Locate the cell with the specified text and output its [X, Y] center coordinate. 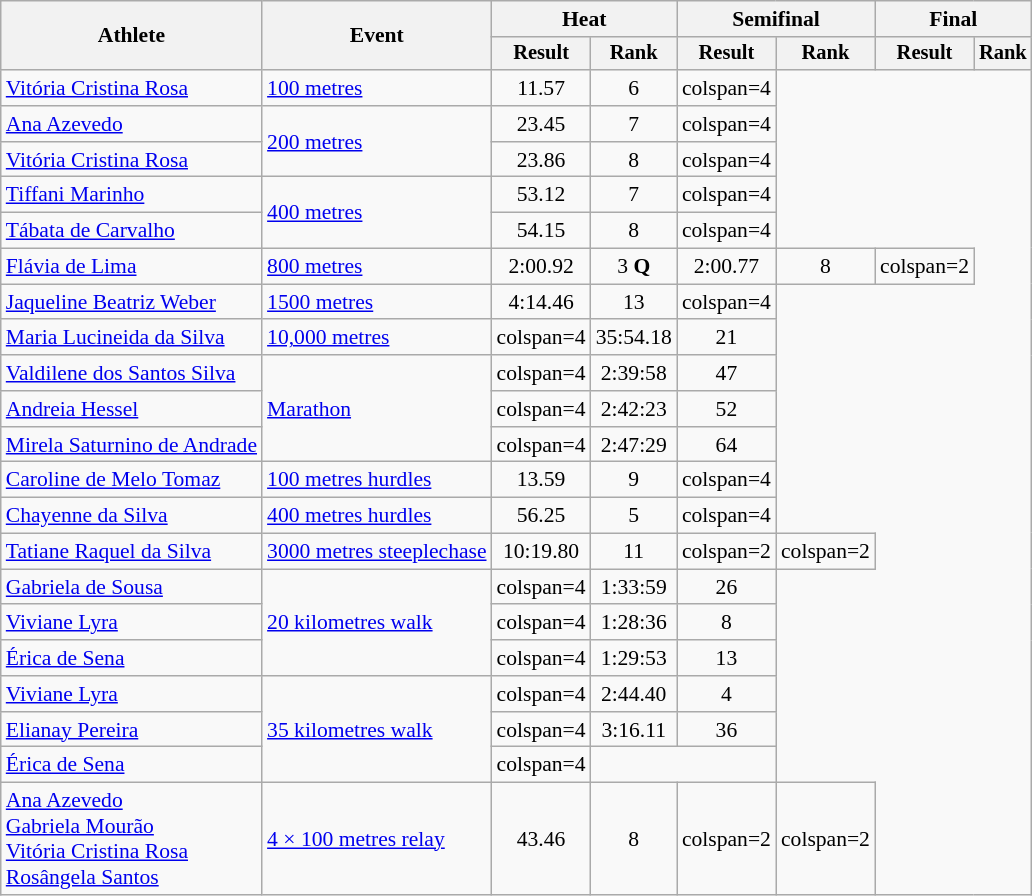
56.25 [542, 516]
4 [726, 694]
Flávia de Lima [132, 267]
52 [726, 409]
36 [726, 730]
26 [726, 587]
9 [634, 480]
400 metres hurdles [377, 516]
10:19.80 [542, 552]
10,000 metres [377, 338]
4 × 100 metres relay [377, 839]
Ana AzevedoGabriela MourãoVitória Cristina RosaRosângela Santos [132, 839]
400 metres [377, 212]
21 [726, 338]
2:39:58 [634, 373]
35:54.18 [634, 338]
4:14.46 [542, 302]
47 [726, 373]
Final [954, 19]
54.15 [542, 231]
Jaqueline Beatriz Weber [132, 302]
100 metres [377, 88]
Tiffani Marinho [132, 195]
Caroline de Melo Tomaz [132, 480]
1:28:36 [634, 623]
6 [634, 88]
Ana Azevedo [132, 124]
3000 metres steeplechase [377, 552]
Marathon [377, 408]
1500 metres [377, 302]
11 [634, 552]
13.59 [542, 480]
Gabriela de Sousa [132, 587]
2:44.40 [634, 694]
53.12 [542, 195]
Semifinal [776, 19]
Heat [584, 19]
2:42:23 [634, 409]
5 [634, 516]
Event [377, 36]
Elianay Pereira [132, 730]
Tábata de Carvalho [132, 231]
23.45 [542, 124]
Chayenne da Silva [132, 516]
Mirela Saturnino de Andrade [132, 445]
2:47:29 [634, 445]
Andreia Hessel [132, 409]
3:16.11 [634, 730]
43.46 [542, 839]
2:00.77 [726, 267]
800 metres [377, 267]
Athlete [132, 36]
64 [726, 445]
Maria Lucineida da Silva [132, 338]
2:00.92 [542, 267]
1:29:53 [634, 658]
3 Q [634, 267]
1:33:59 [634, 587]
23.86 [542, 160]
20 kilometres walk [377, 622]
200 metres [377, 142]
11.57 [542, 88]
Tatiane Raquel da Silva [132, 552]
100 metres hurdles [377, 480]
35 kilometres walk [377, 730]
Valdilene dos Santos Silva [132, 373]
